Return the [X, Y] coordinate for the center point of the cell that contains the specified text.  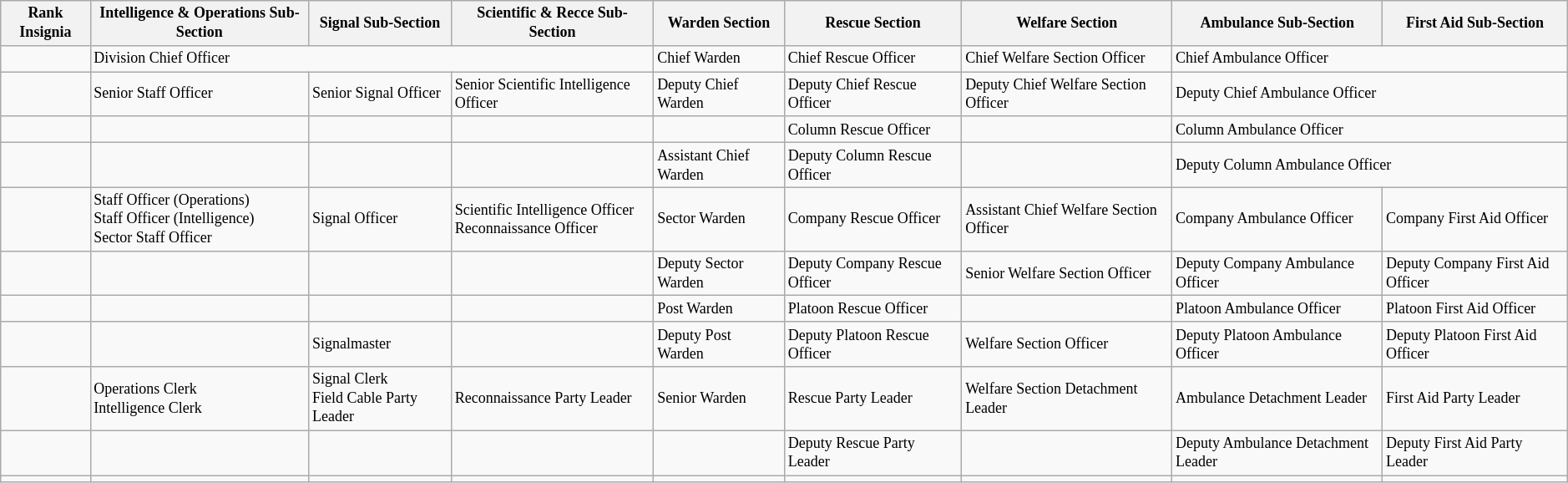
Senior Scientific Intelligence Officer [552, 94]
Signal Sub-Section [381, 23]
Intelligence & Operations Sub-Section [200, 23]
Platoon Ambulance Officer [1277, 309]
Senior Staff Officer [200, 94]
Company First Aid Officer [1475, 219]
Deputy Platoon First Aid Officer [1475, 344]
Deputy Post Warden [720, 344]
Deputy Column Ambulance Officer [1369, 165]
Senior Warden [720, 399]
Chief Rescue Officer [873, 58]
Rank Insignia [45, 23]
Ambulance Detachment Leader [1277, 399]
Deputy Company Rescue Officer [873, 273]
Deputy Chief Welfare Section Officer [1067, 94]
Welfare Section [1067, 23]
Staff Officer (Operations)Staff Officer (Intelligence)Sector Staff Officer [200, 219]
Post Warden [720, 309]
Welfare Section Officer [1067, 344]
Deputy Chief Rescue Officer [873, 94]
Signal Officer [381, 219]
Assistant Chief Warden [720, 165]
First Aid Party Leader [1475, 399]
Reconnaissance Party Leader [552, 399]
Deputy Chief Ambulance Officer [1369, 94]
Scientific & Recce Sub-Section [552, 23]
Deputy Company First Aid Officer [1475, 273]
Deputy Platoon Ambulance Officer [1277, 344]
Operations ClerkIntelligence Clerk [200, 399]
Deputy First Aid Party Leader [1475, 453]
Senior Signal Officer [381, 94]
Signal ClerkField Cable Party Leader [381, 399]
Platoon Rescue Officer [873, 309]
Column Rescue Officer [873, 129]
Deputy Platoon Rescue Officer [873, 344]
Warden Section [720, 23]
Chief Warden [720, 58]
Deputy Rescue Party Leader [873, 453]
Platoon First Aid Officer [1475, 309]
Ambulance Sub-Section [1277, 23]
Company Ambulance Officer [1277, 219]
Column Ambulance Officer [1369, 129]
Assistant Chief Welfare Section Officer [1067, 219]
Deputy Sector Warden [720, 273]
Rescue Section [873, 23]
Chief Welfare Section Officer [1067, 58]
Deputy Column Rescue Officer [873, 165]
Deputy Ambulance Detachment Leader [1277, 453]
Deputy Chief Warden [720, 94]
Welfare Section Detachment Leader [1067, 399]
Company Rescue Officer [873, 219]
Division Chief Officer [372, 58]
Sector Warden [720, 219]
Signalmaster [381, 344]
Chief Ambulance Officer [1369, 58]
Senior Welfare Section Officer [1067, 273]
Scientific Intelligence OfficerReconnaissance Officer [552, 219]
Deputy Company Ambulance Officer [1277, 273]
First Aid Sub-Section [1475, 23]
Rescue Party Leader [873, 399]
